Identify which cell holds the provided text, then report its (x, y) central coordinate. 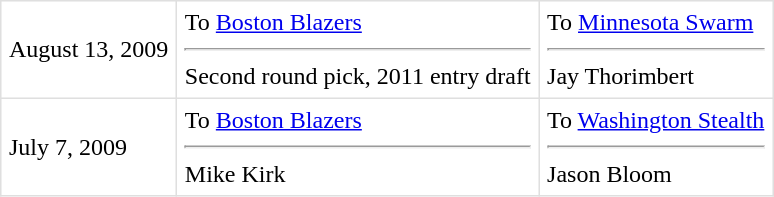
To Boston Blazers Second round pick, 2011 entry draft (358, 50)
To Washington StealthJason Bloom (656, 147)
July 7, 2009 (89, 147)
To Boston Blazers Mike Kirk (358, 147)
To Minnesota SwarmJay Thorimbert (656, 50)
August 13, 2009 (89, 50)
